Scan for the cell matching the given text and deliver its (x, y) coordinate at center. 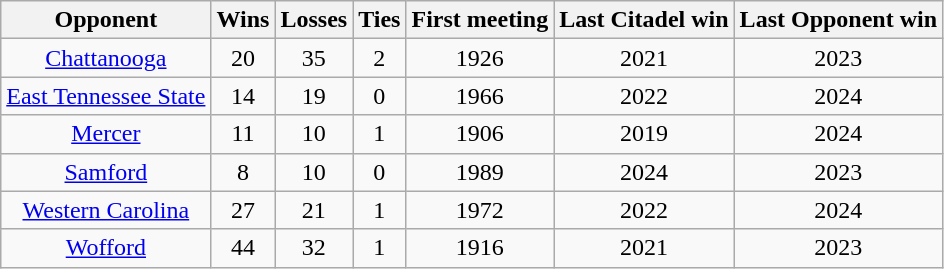
Western Carolina (106, 210)
Wofford (106, 248)
44 (243, 248)
Opponent (106, 20)
1989 (480, 172)
1926 (480, 58)
Chattanooga (106, 58)
2019 (644, 134)
32 (314, 248)
1906 (480, 134)
Ties (380, 20)
1966 (480, 96)
1916 (480, 248)
Losses (314, 20)
27 (243, 210)
1972 (480, 210)
8 (243, 172)
East Tennessee State (106, 96)
First meeting (480, 20)
Wins (243, 20)
Last Opponent win (838, 20)
Mercer (106, 134)
35 (314, 58)
Last Citadel win (644, 20)
20 (243, 58)
21 (314, 210)
11 (243, 134)
14 (243, 96)
Samford (106, 172)
19 (314, 96)
2 (380, 58)
